Return (x, y) of the center of cell containing provided text 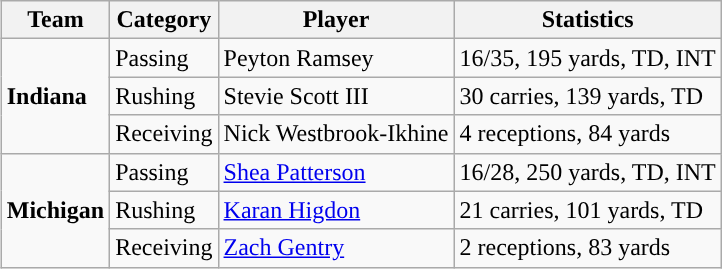
Zach Gentry (336, 248)
Team (55, 20)
Shea Patterson (336, 172)
Michigan (55, 210)
2 receptions, 83 yards (588, 248)
Karan Higdon (336, 210)
16/35, 195 yards, TD, INT (588, 58)
Player (336, 20)
Nick Westbrook-Ikhine (336, 134)
30 carries, 139 yards, TD (588, 96)
21 carries, 101 yards, TD (588, 210)
16/28, 250 yards, TD, INT (588, 172)
Indiana (55, 96)
Peyton Ramsey (336, 58)
Category (164, 20)
Stevie Scott III (336, 96)
Statistics (588, 20)
4 receptions, 84 yards (588, 134)
